Return [X, Y] of the center of cell containing provided text 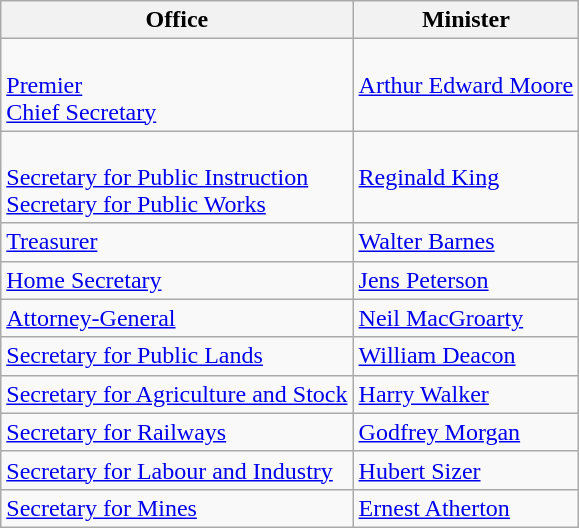
Harry Walker [466, 394]
Treasurer [177, 242]
Arthur Edward Moore [466, 85]
Godfrey Morgan [466, 432]
Secretary for Public Instruction Secretary for Public Works [177, 177]
Secretary for Public Lands [177, 356]
Home Secretary [177, 280]
Jens Peterson [466, 280]
Secretary for Railways [177, 432]
Secretary for Mines [177, 508]
Attorney-General [177, 318]
Minister [466, 20]
Ernest Atherton [466, 508]
Walter Barnes [466, 242]
Reginald King [466, 177]
Secretary for Labour and Industry [177, 470]
Neil MacGroarty [466, 318]
Premier Chief Secretary [177, 85]
Office [177, 20]
Secretary for Agriculture and Stock [177, 394]
Hubert Sizer [466, 470]
William Deacon [466, 356]
